Pinpoint the cell where the given text exists, returning its (x, y) midpoint coordinate. 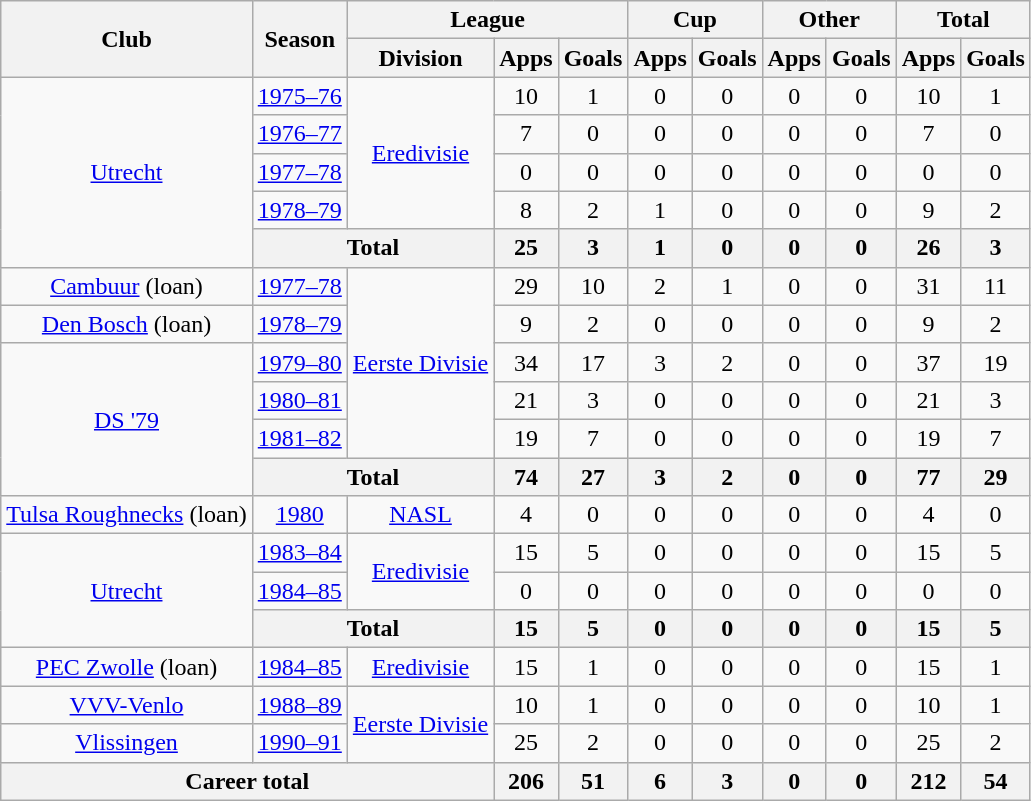
74 (526, 477)
6 (660, 781)
17 (593, 362)
Cup (695, 20)
Den Bosch (loan) (127, 324)
PEC Zwolle (loan) (127, 667)
1975–76 (300, 96)
8 (526, 210)
Career total (248, 781)
Division (420, 58)
Cambuur (loan) (127, 286)
VVV-Venlo (127, 705)
Vlissingen (127, 743)
34 (526, 362)
DS '79 (127, 419)
1980–81 (300, 400)
NASL (420, 515)
Club (127, 39)
212 (928, 781)
27 (593, 477)
54 (996, 781)
Tulsa Roughnecks (loan) (127, 515)
1990–91 (300, 743)
1979–80 (300, 362)
77 (928, 477)
1981–82 (300, 438)
1988–89 (300, 705)
Season (300, 39)
1980 (300, 515)
31 (928, 286)
11 (996, 286)
51 (593, 781)
League (488, 20)
1983–84 (300, 553)
Other (829, 20)
1976–77 (300, 134)
206 (526, 781)
26 (928, 248)
37 (928, 362)
